Capture the cell that displays the provided text and extract its (X, Y) central coordinate. 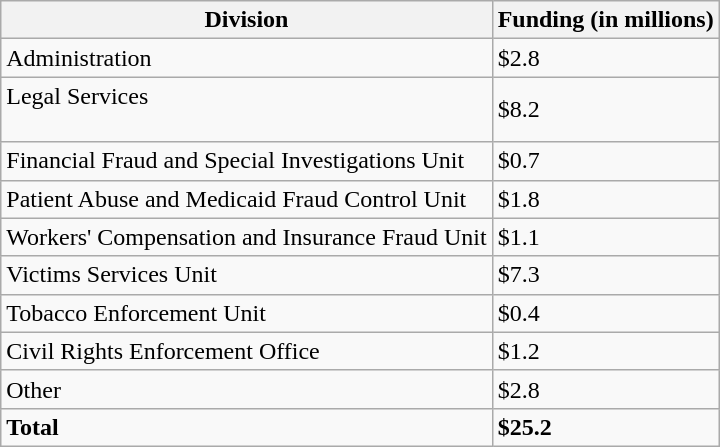
Patient Abuse and Medicaid Fraud Control Unit (246, 199)
Legal Services (246, 110)
$7.3 (606, 275)
Other (246, 389)
Division (246, 20)
$0.4 (606, 313)
Civil Rights Enforcement Office (246, 351)
$1.8 (606, 199)
$8.2 (606, 110)
Administration (246, 58)
$25.2 (606, 427)
Victims Services Unit (246, 275)
$0.7 (606, 161)
Funding (in millions) (606, 20)
Tobacco Enforcement Unit (246, 313)
$1.2 (606, 351)
Total (246, 427)
$1.1 (606, 237)
Financial Fraud and Special Investigations Unit (246, 161)
Workers' Compensation and Insurance Fraud Unit (246, 237)
